Capture the cell that displays the provided text and extract its [X, Y] central coordinate. 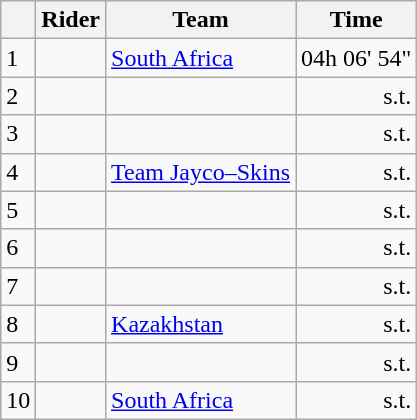
Rider [71, 20]
Team [201, 20]
2 [18, 96]
Kazakhstan [201, 324]
8 [18, 324]
3 [18, 134]
5 [18, 210]
4 [18, 172]
10 [18, 400]
7 [18, 286]
04h 06' 54" [356, 58]
6 [18, 248]
Team Jayco–Skins [201, 172]
9 [18, 362]
Time [356, 20]
1 [18, 58]
